Identify which cell holds the provided text, then report its [X, Y] central coordinate. 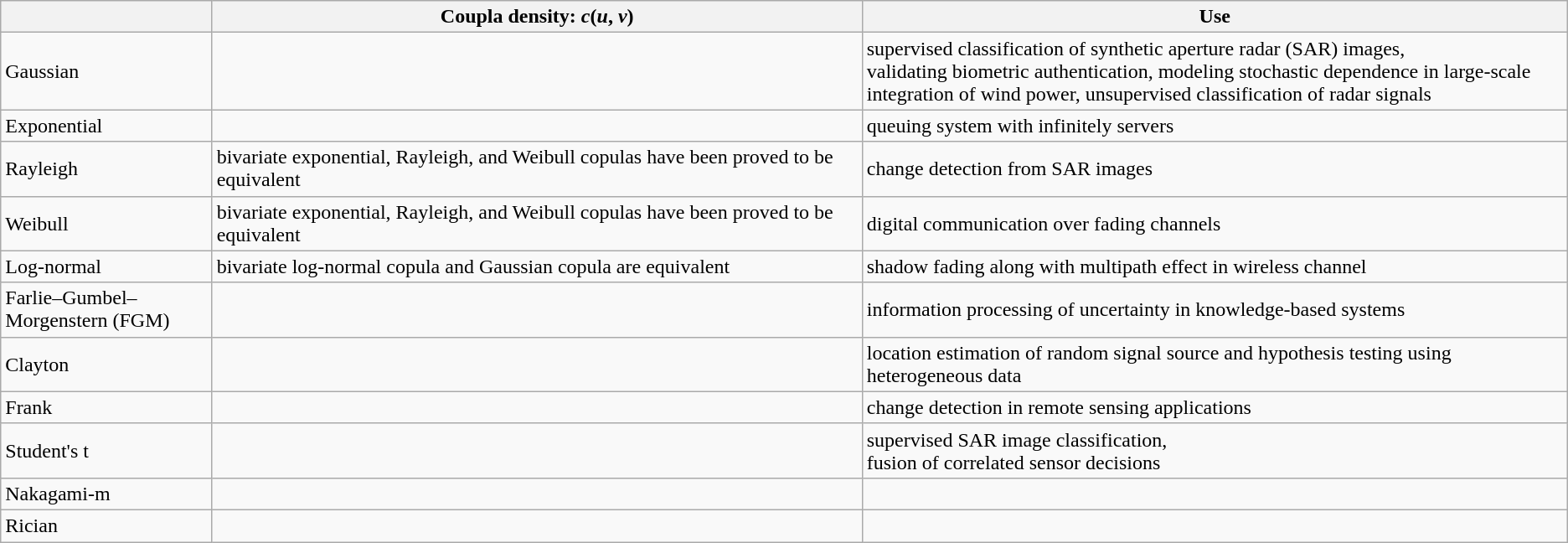
Exponential [106, 126]
bivariate log-normal copula and Gaussian copula are equivalent [537, 266]
Student's t [106, 451]
Weibull [106, 223]
change detection in remote sensing applications [1215, 407]
Rayleigh [106, 169]
change detection from SAR images [1215, 169]
information processing of uncertainty in knowledge-based systems [1215, 310]
Coupla density: c(u, v) [537, 17]
Log-normal [106, 266]
digital communication over fading channels [1215, 223]
supervised SAR image classification,fusion of correlated sensor decisions [1215, 451]
Rician [106, 525]
location estimation of random signal source and hypothesis testing using heterogeneous data [1215, 364]
queuing system with infinitely servers [1215, 126]
Frank [106, 407]
Use [1215, 17]
Clayton [106, 364]
Nakagami-m [106, 494]
Farlie–Gumbel–Morgenstern (FGM) [106, 310]
Gaussian [106, 71]
shadow fading along with multipath effect in wireless channel [1215, 266]
